Find where the given text appears and provide that cell's center as (x, y) coordinate. 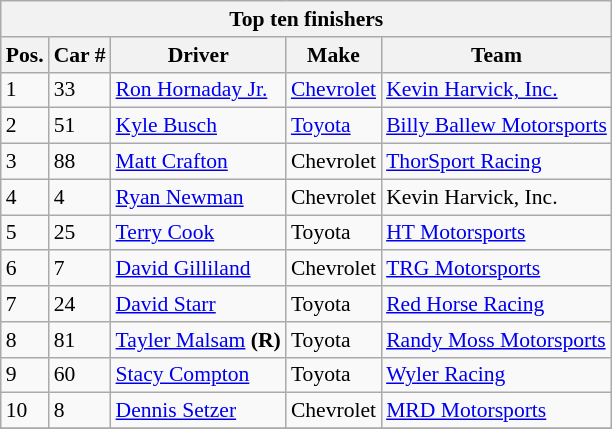
Red Horse Racing (496, 304)
ThorSport Racing (496, 162)
9 (25, 375)
David Gilliland (198, 269)
Billy Ballew Motorsports (496, 126)
David Starr (198, 304)
Matt Crafton (198, 162)
88 (80, 162)
24 (80, 304)
Randy Moss Motorsports (496, 340)
Tayler Malsam (R) (198, 340)
TRG Motorsports (496, 269)
1 (25, 90)
Driver (198, 55)
HT Motorsports (496, 233)
Wyler Racing (496, 375)
Ryan Newman (198, 197)
Make (334, 55)
Kyle Busch (198, 126)
2 (25, 126)
5 (25, 233)
3 (25, 162)
10 (25, 411)
Top ten finishers (306, 19)
Stacy Compton (198, 375)
51 (80, 126)
Ron Hornaday Jr. (198, 90)
6 (25, 269)
Pos. (25, 55)
Team (496, 55)
Terry Cook (198, 233)
Car # (80, 55)
25 (80, 233)
81 (80, 340)
60 (80, 375)
33 (80, 90)
MRD Motorsports (496, 411)
Dennis Setzer (198, 411)
